Search for the cell housing the specified text and yield its (x, y) center coordinate. 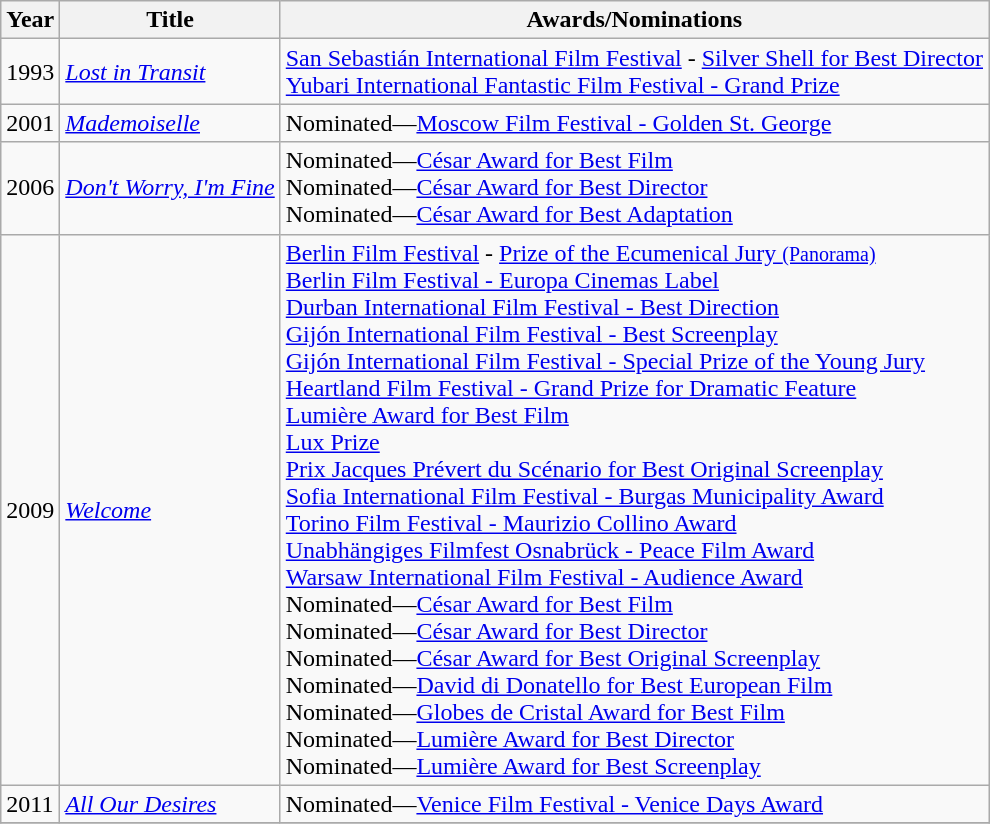
Lost in Transit (170, 72)
Mademoiselle (170, 123)
Don't Worry, I'm Fine (170, 188)
2011 (30, 804)
San Sebastián International Film Festival - Silver Shell for Best DirectorYubari International Fantastic Film Festival - Grand Prize (634, 72)
2006 (30, 188)
Awards/Nominations (634, 20)
Nominated—César Award for Best FilmNominated—César Award for Best DirectorNominated—César Award for Best Adaptation (634, 188)
2009 (30, 510)
Nominated—Venice Film Festival - Venice Days Award (634, 804)
Welcome (170, 510)
All Our Desires (170, 804)
Year (30, 20)
Title (170, 20)
2001 (30, 123)
1993 (30, 72)
Nominated—Moscow Film Festival - Golden St. George (634, 123)
